Search for the cell housing the specified text and yield its (x, y) center coordinate. 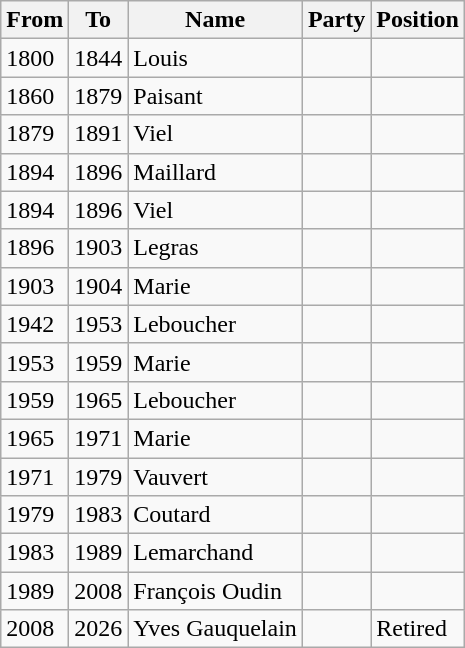
1844 (98, 58)
Legras (216, 248)
From (35, 20)
Coutard (216, 515)
Yves Gauquelain (216, 629)
Lemarchand (216, 553)
1860 (35, 96)
Position (418, 20)
Party (336, 20)
Name (216, 20)
Retired (418, 629)
Paisant (216, 96)
1904 (98, 286)
Louis (216, 58)
1800 (35, 58)
2026 (98, 629)
Vauvert (216, 477)
François Oudin (216, 591)
Maillard (216, 172)
1891 (98, 134)
1942 (35, 324)
To (98, 20)
